Extract the [X, Y] coordinate from the center of the cell holding the provided text.  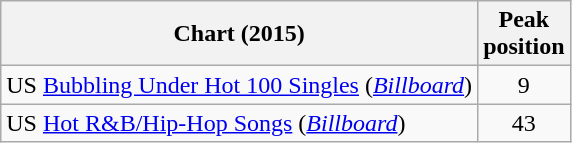
9 [524, 85]
US Bubbling Under Hot 100 Singles (Billboard) [240, 85]
Peakposition [524, 34]
Chart (2015) [240, 34]
43 [524, 123]
US Hot R&B/Hip-Hop Songs (Billboard) [240, 123]
